From the cell containing the given text, extract its center point as (X, Y) coordinate. 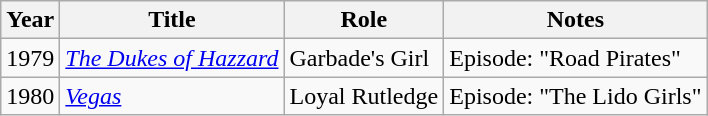
Vegas (172, 96)
Role (364, 20)
Garbade's Girl (364, 58)
Year (30, 20)
The Dukes of Hazzard (172, 58)
Episode: "Road Pirates" (576, 58)
1980 (30, 96)
Episode: "The Lido Girls" (576, 96)
Title (172, 20)
1979 (30, 58)
Loyal Rutledge (364, 96)
Notes (576, 20)
